Detect which cell encompasses the target text, then output its [X, Y] center coordinate. 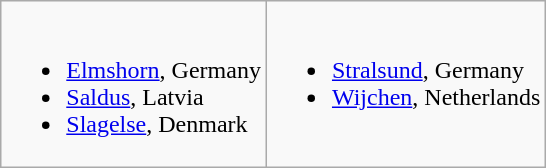
Stralsund, Germany Wijchen, Netherlands [406, 84]
Elmshorn, Germany Saldus, Latvia Slagelse, Denmark [134, 84]
